From the cell containing the given text, extract its center point as [x, y] coordinate. 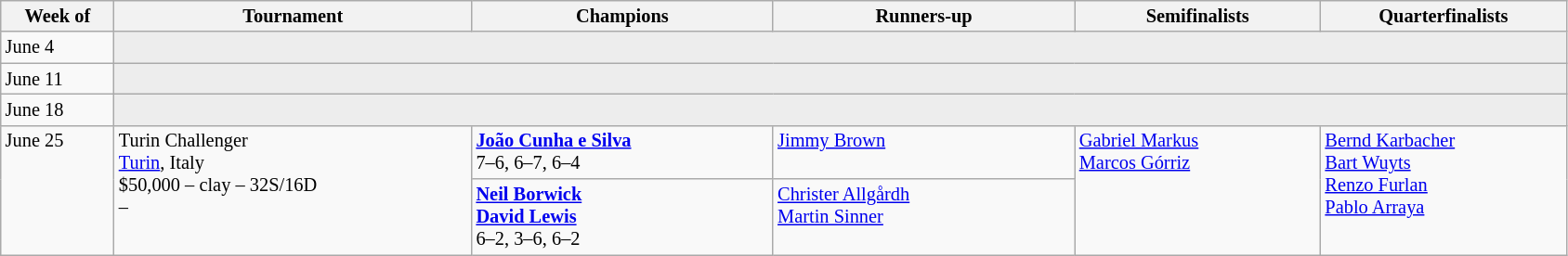
Tournament [294, 16]
Turin Challenger Turin, Italy$50,000 – clay – 32S/16D – [294, 189]
Jimmy Brown [923, 152]
Semifinalists [1198, 16]
June 18 [58, 109]
Week of [58, 16]
June 25 [58, 189]
Neil Borwick David Lewis 6–2, 3–6, 6–2 [622, 217]
Quarterfinalists [1444, 16]
Gabriel Markus Marcos Górriz [1198, 189]
Champions [622, 16]
Bernd Karbacher Bart Wuyts Renzo Furlan Pablo Arraya [1444, 189]
Runners-up [923, 16]
June 4 [58, 47]
João Cunha e Silva 7–6, 6–7, 6–4 [622, 152]
June 11 [58, 79]
Christer Allgårdh Martin Sinner [923, 217]
